Scan for the cell matching the given text and deliver its (X, Y) coordinate at center. 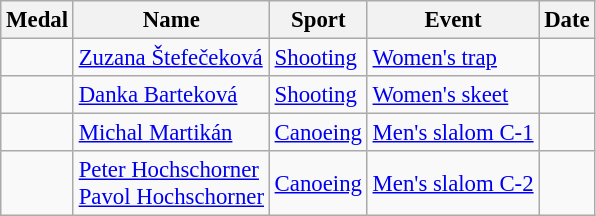
Peter HochschornerPavol Hochschorner (171, 184)
Women's trap (453, 58)
Danka Barteková (171, 95)
Event (453, 20)
Sport (318, 20)
Date (567, 20)
Men's slalom C-2 (453, 184)
Women's skeet (453, 95)
Zuzana Štefečeková (171, 58)
Medal (38, 20)
Name (171, 20)
Michal Martikán (171, 133)
Men's slalom C-1 (453, 133)
